Locate the cell with the specified text and output its (x, y) center coordinate. 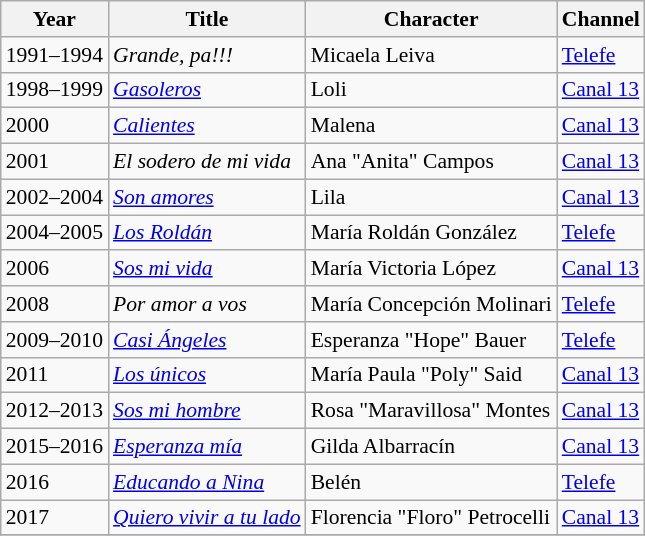
Lila (432, 197)
Son amores (207, 197)
Esperanza "Hope" Bauer (432, 340)
Rosa "Maravillosa" Montes (432, 411)
1991–1994 (54, 55)
1998–1999 (54, 90)
2000 (54, 126)
2017 (54, 518)
Sos mi vida (207, 269)
Gasoleros (207, 90)
El sodero de mi vida (207, 162)
María Concepción Molinari (432, 304)
Year (54, 19)
Esperanza mía (207, 447)
Educando a Nina (207, 482)
2011 (54, 375)
2004–2005 (54, 233)
2016 (54, 482)
2015–2016 (54, 447)
Character (432, 19)
2008 (54, 304)
Grande, pa!!! (207, 55)
Belén (432, 482)
Por amor a vos (207, 304)
Loli (432, 90)
Calientes (207, 126)
Malena (432, 126)
María Paula "Poly" Said (432, 375)
Florencia "Floro" Petrocelli (432, 518)
María Victoria López (432, 269)
Ana "Anita" Campos (432, 162)
2006 (54, 269)
María Roldán González (432, 233)
Channel (601, 19)
Sos mi hombre (207, 411)
Title (207, 19)
Quiero vivir a tu lado (207, 518)
2012–2013 (54, 411)
2001 (54, 162)
Los únicos (207, 375)
2002–2004 (54, 197)
Casi Ángeles (207, 340)
Micaela Leiva (432, 55)
2009–2010 (54, 340)
Los Roldán (207, 233)
Gilda Albarracín (432, 447)
